Output the [x, y] coordinate of the center of the cell containing the given text.  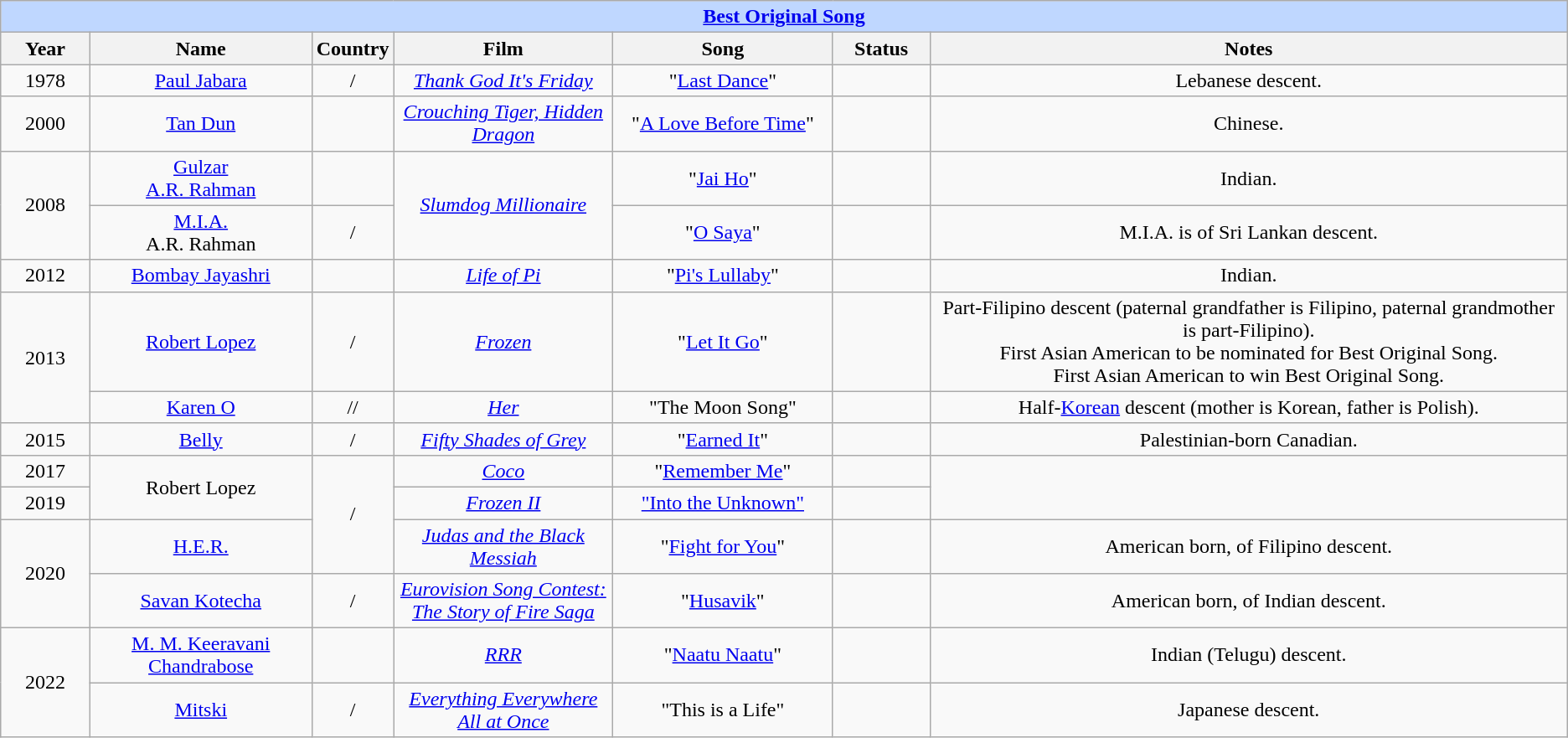
Tan Dun [201, 124]
GulzarA.R. Rahman [201, 178]
"The Moon Song" [723, 407]
Crouching Tiger, Hidden Dragon [503, 124]
2015 [45, 439]
2000 [45, 124]
"Let It Go" [723, 342]
Half-Korean descent (mother is Korean, father is Polish). [1248, 407]
Notes [1248, 49]
Country [353, 49]
Paul Jabara [201, 80]
Life of Pi [503, 276]
Fifty Shades of Grey [503, 439]
Status [881, 49]
Slumdog Millionaire [503, 205]
"Remember Me" [723, 471]
// [353, 407]
2017 [45, 471]
H.E.R. [201, 546]
Best Original Song [784, 17]
M.I.A.A.R. Rahman [201, 233]
Thank God It's Friday [503, 80]
Eurovision Song Contest: The Story of Fire Saga [503, 601]
2008 [45, 205]
Palestinian-born Canadian. [1248, 439]
RRR [503, 655]
Judas and the Black Messiah [503, 546]
M.I.A. is of Sri Lankan descent. [1248, 233]
Coco [503, 471]
Her [503, 407]
Savan Kotecha [201, 601]
2020 [45, 574]
2012 [45, 276]
"This is a Life" [723, 710]
"O Saya" [723, 233]
American born, of Indian descent. [1248, 601]
M. M. KeeravaniChandrabose [201, 655]
"Earned It" [723, 439]
Everything Everywhere All at Once [503, 710]
Karen O [201, 407]
Lebanese descent. [1248, 80]
Bombay Jayashri [201, 276]
1978 [45, 80]
"Into the Unknown" [723, 503]
Japanese descent. [1248, 710]
Mitski [201, 710]
2022 [45, 683]
"Fight for You" [723, 546]
"Husavik" [723, 601]
Indian (Telugu) descent. [1248, 655]
Chinese. [1248, 124]
"Pi's Lullaby" [723, 276]
2019 [45, 503]
2013 [45, 357]
"A Love Before Time" [723, 124]
Film [503, 49]
Frozen II [503, 503]
"Last Dance" [723, 80]
Frozen [503, 342]
"Naatu Naatu" [723, 655]
Song [723, 49]
Belly [201, 439]
"Jai Ho" [723, 178]
Name [201, 49]
American born, of Filipino descent. [1248, 546]
Year [45, 49]
